Identify which cell holds the provided text, then report its (x, y) central coordinate. 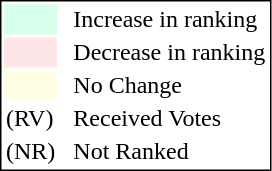
Received Votes (170, 119)
No Change (170, 85)
Decrease in ranking (170, 53)
Increase in ranking (170, 19)
(RV) (30, 119)
Not Ranked (170, 151)
(NR) (30, 151)
